Determine the (x, y) coordinate at the center of the cell enclosing the given text.  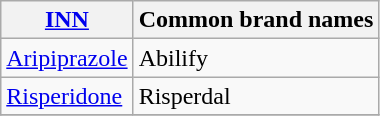
Risperdal (256, 96)
Abilify (256, 58)
Risperidone (67, 96)
Common brand names (256, 20)
Aripiprazole (67, 58)
INN (67, 20)
